Extract the [X, Y] coordinate from the center of the cell holding the provided text.  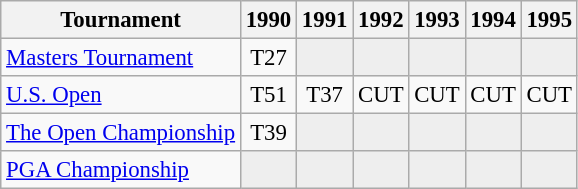
T27 [268, 58]
Tournament [121, 20]
The Open Championship [121, 133]
PGA Championship [121, 170]
1993 [437, 20]
U.S. Open [121, 95]
T39 [268, 133]
1992 [381, 20]
1994 [493, 20]
T51 [268, 95]
Masters Tournament [121, 58]
1991 [325, 20]
1995 [549, 20]
1990 [268, 20]
T37 [325, 95]
